Determine the [x, y] coordinate at the center of the cell enclosing the given text.  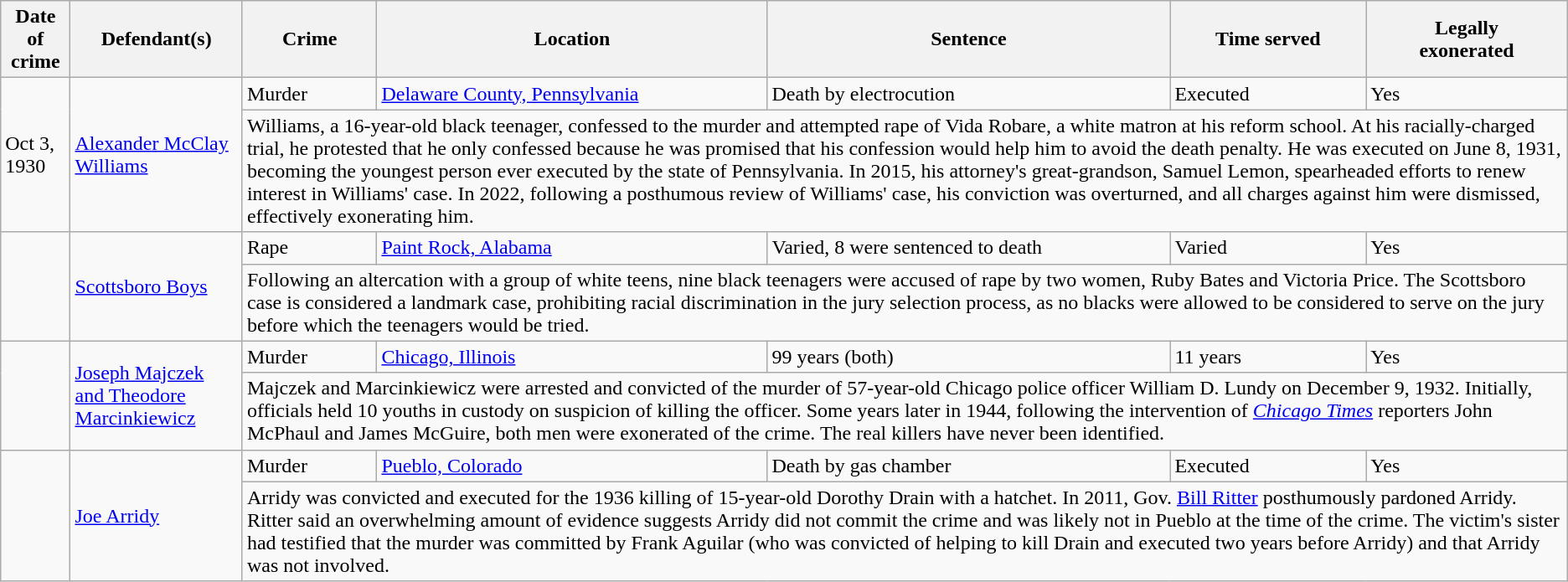
Varied, 8 were sentenced to death [968, 248]
Death by gas chamber [968, 466]
Alexander McClay Williams [156, 155]
Paint Rock, Alabama [572, 248]
Time served [1268, 39]
Date of crime [35, 39]
Oct 3, 1930 [35, 155]
Death by electrocution [968, 94]
Crime [309, 39]
Chicago, Illinois [572, 357]
Joe Arridy [156, 516]
Pueblo, Colorado [572, 466]
Rape [309, 248]
Joseph Majczek and Theodore Marcinkiewicz [156, 395]
99 years (both) [968, 357]
Legallyexonerated [1467, 39]
Delaware County, Pennsylvania [572, 94]
Location [572, 39]
Sentence [968, 39]
11 years [1268, 357]
Scottsboro Boys [156, 286]
Defendant(s) [156, 39]
Varied [1268, 248]
